Determine the (x, y) coordinate at the center of the cell enclosing the given text.  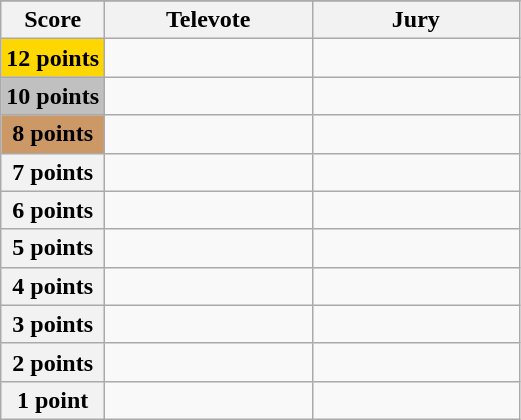
7 points (53, 172)
3 points (53, 324)
8 points (53, 134)
1 point (53, 400)
10 points (53, 96)
Score (53, 20)
2 points (53, 362)
6 points (53, 210)
4 points (53, 286)
Televote (209, 20)
Jury (416, 20)
12 points (53, 58)
5 points (53, 248)
